Search for the cell housing the specified text and yield its [x, y] center coordinate. 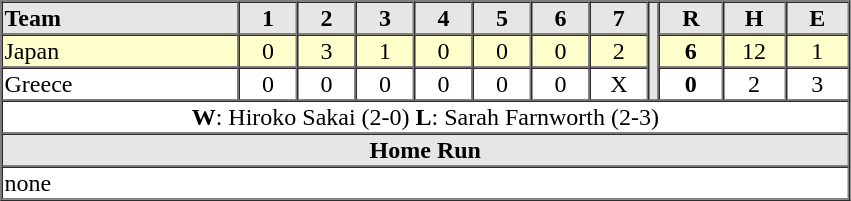
7 [619, 18]
H [754, 18]
Japan [120, 50]
none [426, 182]
R [690, 18]
4 [443, 18]
E [818, 18]
12 [754, 50]
Home Run [426, 150]
5 [502, 18]
Team [120, 18]
X [619, 84]
Greece [120, 84]
W: Hiroko Sakai (2-0) L: Sarah Farnworth (2-3) [426, 116]
